Search for the cell housing the specified text and yield its (x, y) center coordinate. 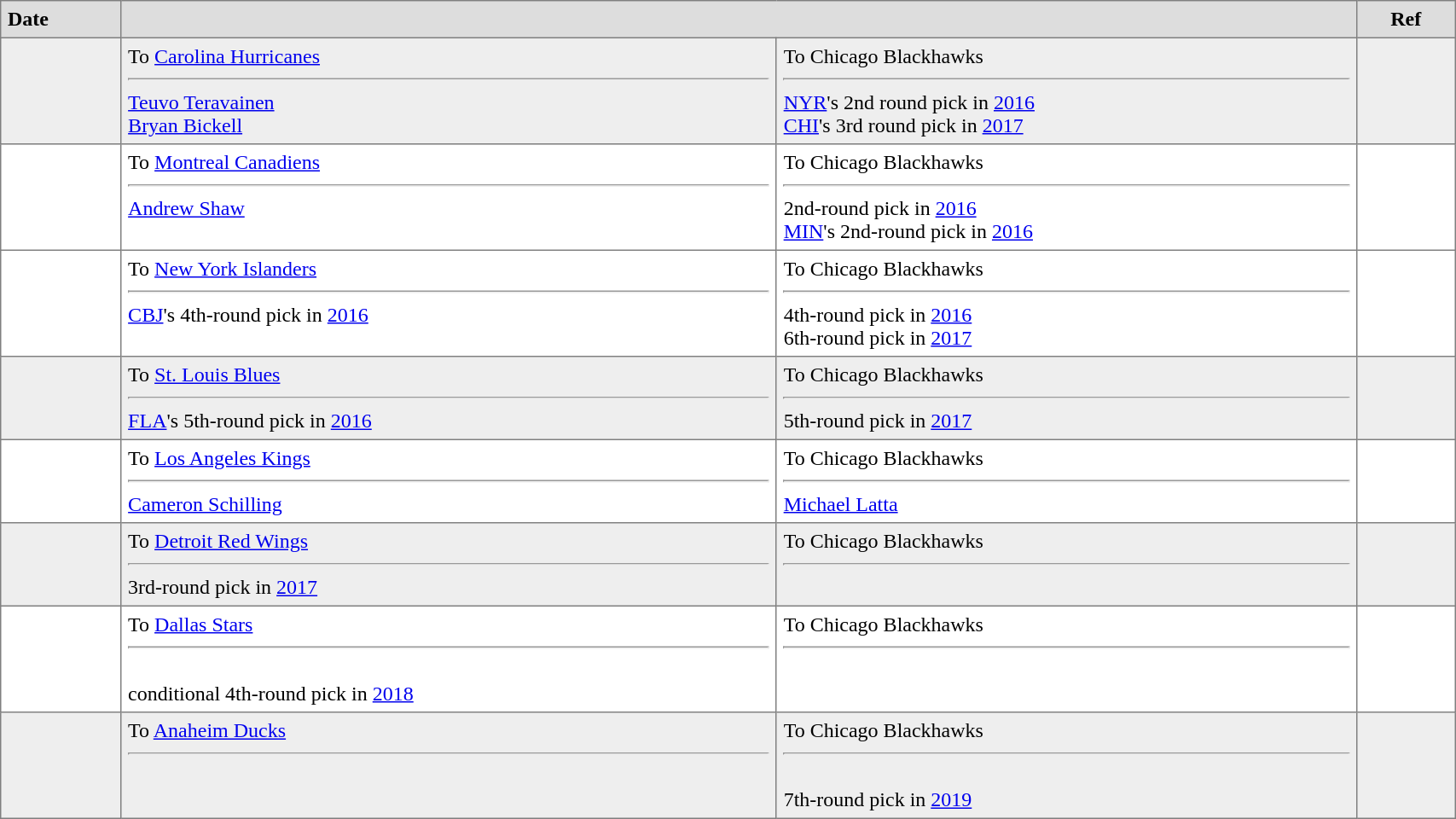
To Chicago Blackhawks 4th-round pick in 2016 6th-round pick in 2017 (1066, 303)
To Chicago Blackhawks7th-round pick in 2019 (1066, 765)
To Chicago Blackhawks 2nd-round pick in 2016 MIN's 2nd-round pick in 2016 (1066, 197)
Date (61, 20)
To Dallas Starsconditional 4th-round pick in 2018 (449, 659)
To Chicago BlackhawksMichael Latta (1066, 481)
To Anaheim Ducks (449, 765)
To Chicago Blackhawks NYR's 2nd round pick in 2016 CHI's 3rd round pick in 2017 (1066, 90)
To St. Louis Blues FLA's 5th-round pick in 2016 (449, 398)
To Montreal Canadiens Andrew Shaw (449, 197)
To New York Islanders CBJ's 4th-round pick in 2016 (449, 303)
Ref (1406, 20)
To Detroit Red Wings 3rd-round pick in 2017 (449, 565)
To Carolina Hurricanes Teuvo TeravainenBryan Bickell (449, 90)
To Chicago Blackhawks 5th-round pick in 2017 (1066, 398)
To Los Angeles Kings Cameron Schilling (449, 481)
